From the cell containing the given text, extract its center point as [X, Y] coordinate. 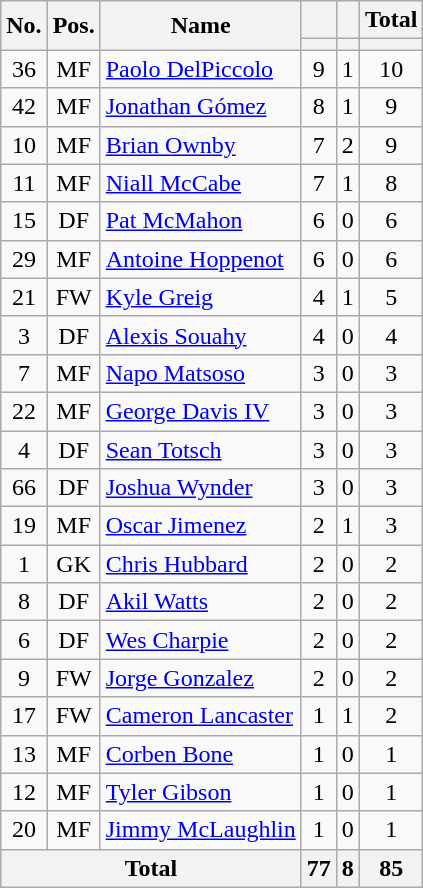
15 [24, 221]
Pat McMahon [200, 221]
22 [24, 411]
5 [391, 297]
Antoine Hoppenot [200, 259]
Cameron Lancaster [200, 716]
Jorge Gonzalez [200, 678]
Napo Matsoso [200, 373]
Pos. [74, 26]
42 [24, 107]
Corben Bone [200, 754]
12 [24, 792]
66 [24, 488]
Chris Hubbard [200, 564]
Akil Watts [200, 602]
29 [24, 259]
11 [24, 183]
No. [24, 26]
GK [74, 564]
Niall McCabe [200, 183]
Jonathan Gómez [200, 107]
Oscar Jimenez [200, 526]
Brian Ownby [200, 145]
Alexis Souahy [200, 335]
George Davis IV [200, 411]
36 [24, 69]
19 [24, 526]
Wes Charpie [200, 640]
Name [200, 26]
20 [24, 830]
21 [24, 297]
17 [24, 716]
85 [391, 868]
Tyler Gibson [200, 792]
Joshua Wynder [200, 488]
Kyle Greig [200, 297]
Sean Totsch [200, 449]
77 [318, 868]
Paolo DelPiccolo [200, 69]
13 [24, 754]
Jimmy McLaughlin [200, 830]
